Find where the given text appears and provide that cell's center as [X, Y] coordinate. 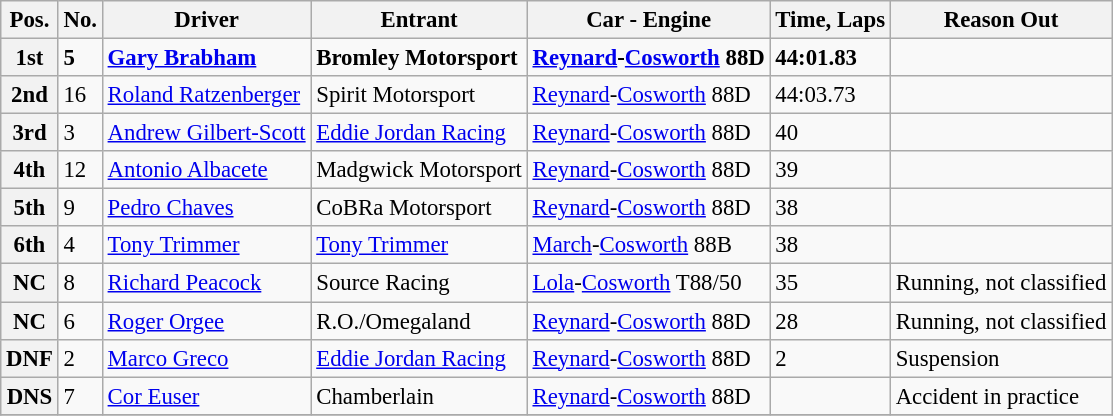
3 [80, 133]
Source Racing [419, 283]
4 [80, 245]
6 [80, 321]
8 [80, 283]
Marco Greco [206, 358]
7 [80, 396]
Entrant [419, 20]
16 [80, 95]
35 [830, 283]
Cor Euser [206, 396]
Madgwick Motorsport [419, 170]
CoBRa Motorsport [419, 208]
DNF [30, 358]
44:03.73 [830, 95]
44:01.83 [830, 58]
Roland Ratzenberger [206, 95]
2nd [30, 95]
Suspension [1000, 358]
DNS [30, 396]
Driver [206, 20]
40 [830, 133]
5 [80, 58]
Andrew Gilbert-Scott [206, 133]
Car - Engine [648, 20]
1st [30, 58]
Time, Laps [830, 20]
Bromley Motorsport [419, 58]
Pedro Chaves [206, 208]
Lola-Cosworth T88/50 [648, 283]
Spirit Motorsport [419, 95]
Antonio Albacete [206, 170]
4th [30, 170]
Reason Out [1000, 20]
R.O./Omegaland [419, 321]
Accident in practice [1000, 396]
Chamberlain [419, 396]
6th [30, 245]
3rd [30, 133]
39 [830, 170]
Richard Peacock [206, 283]
12 [80, 170]
9 [80, 208]
5th [30, 208]
Gary Brabham [206, 58]
No. [80, 20]
Roger Orgee [206, 321]
Pos. [30, 20]
28 [830, 321]
March-Cosworth 88B [648, 245]
